Locate the cell with the specified text and output its [X, Y] center coordinate. 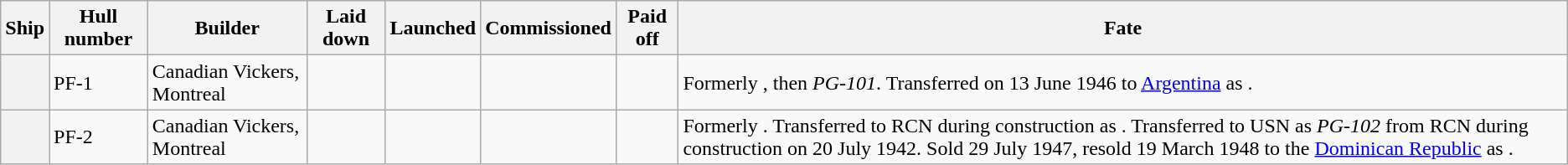
Laid down [346, 28]
Fate [1122, 28]
Launched [433, 28]
Hull number [99, 28]
Ship [25, 28]
Commissioned [549, 28]
Formerly , then PG-101. Transferred on 13 June 1946 to Argentina as . [1122, 82]
PF-2 [99, 137]
Paid off [647, 28]
PF-1 [99, 82]
Builder [227, 28]
